Identify which cell holds the provided text, then report its [x, y] central coordinate. 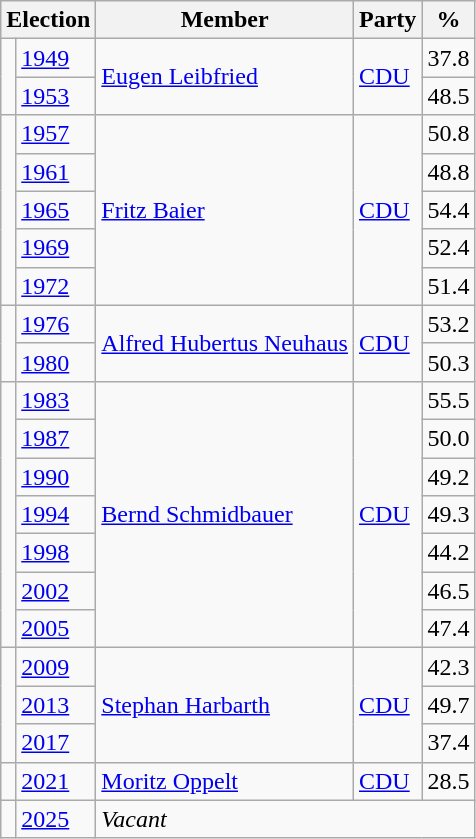
1953 [56, 96]
1987 [56, 438]
49.2 [448, 477]
1972 [56, 286]
1969 [56, 248]
Party [387, 20]
37.8 [448, 58]
48.5 [448, 96]
2002 [56, 591]
Stephan Harbarth [225, 705]
1994 [56, 515]
1965 [56, 210]
1983 [56, 400]
49.3 [448, 515]
Alfred Hubertus Neuhaus [225, 343]
50.3 [448, 362]
1990 [56, 477]
46.5 [448, 591]
2013 [56, 705]
28.5 [448, 781]
50.0 [448, 438]
Vacant [286, 819]
Fritz Baier [225, 210]
Moritz Oppelt [225, 781]
Election [48, 20]
1961 [56, 172]
54.4 [448, 210]
53.2 [448, 324]
47.4 [448, 629]
1980 [56, 362]
2005 [56, 629]
1957 [56, 134]
2017 [56, 743]
2009 [56, 667]
Bernd Schmidbauer [225, 514]
37.4 [448, 743]
1998 [56, 553]
2021 [56, 781]
48.8 [448, 172]
52.4 [448, 248]
% [448, 20]
50.8 [448, 134]
44.2 [448, 553]
2025 [56, 819]
Eugen Leibfried [225, 77]
51.4 [448, 286]
55.5 [448, 400]
42.3 [448, 667]
49.7 [448, 705]
1949 [56, 58]
1976 [56, 324]
Member [225, 20]
